Provide the [X, Y] coordinate of the cell's center where the given text is located.  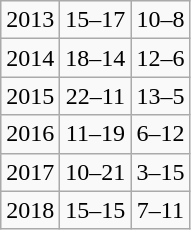
7–11 [160, 210]
3–15 [160, 172]
13–5 [160, 96]
12–6 [160, 58]
10–21 [96, 172]
2015 [30, 96]
2016 [30, 134]
2018 [30, 210]
2014 [30, 58]
15–15 [96, 210]
18–14 [96, 58]
11–19 [96, 134]
15–17 [96, 20]
22–11 [96, 96]
2013 [30, 20]
10–8 [160, 20]
6–12 [160, 134]
2017 [30, 172]
